Pinpoint the cell where the given text exists, returning its (X, Y) midpoint coordinate. 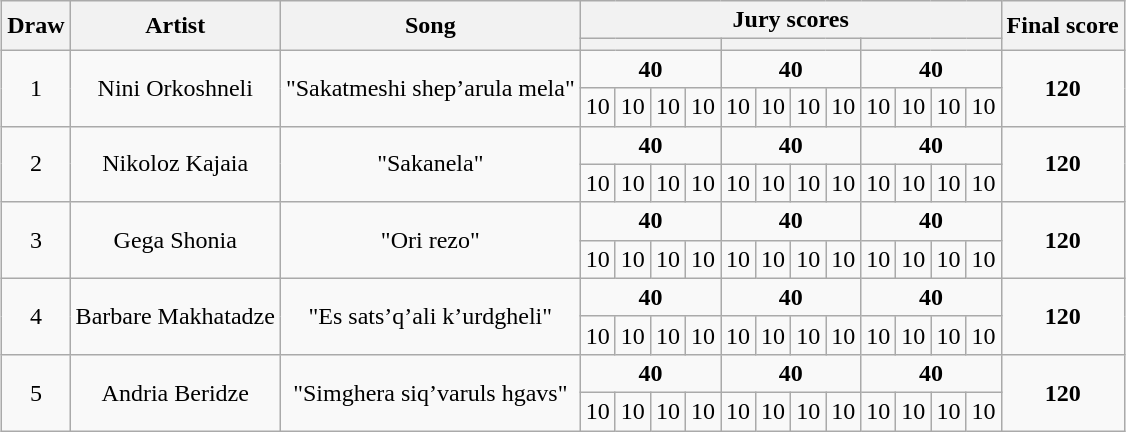
Barbare Makhatadze (175, 316)
Final score (1062, 26)
Draw (36, 26)
3 (36, 240)
"Sakanela" (430, 164)
Artist (175, 26)
"Sakatmeshi shep’arula mela" (430, 88)
Song (430, 26)
2 (36, 164)
Nikoloz Kajaia (175, 164)
Gega Shonia (175, 240)
Andria Beridze (175, 392)
"Simghera siq’varuls hgavs" (430, 392)
Nini Orkoshneli (175, 88)
Jury scores (790, 20)
5 (36, 392)
1 (36, 88)
"Es sats’q’ali k’urdgheli" (430, 316)
"Ori rezo" (430, 240)
4 (36, 316)
